Locate the cell with the specified text and output its (X, Y) center coordinate. 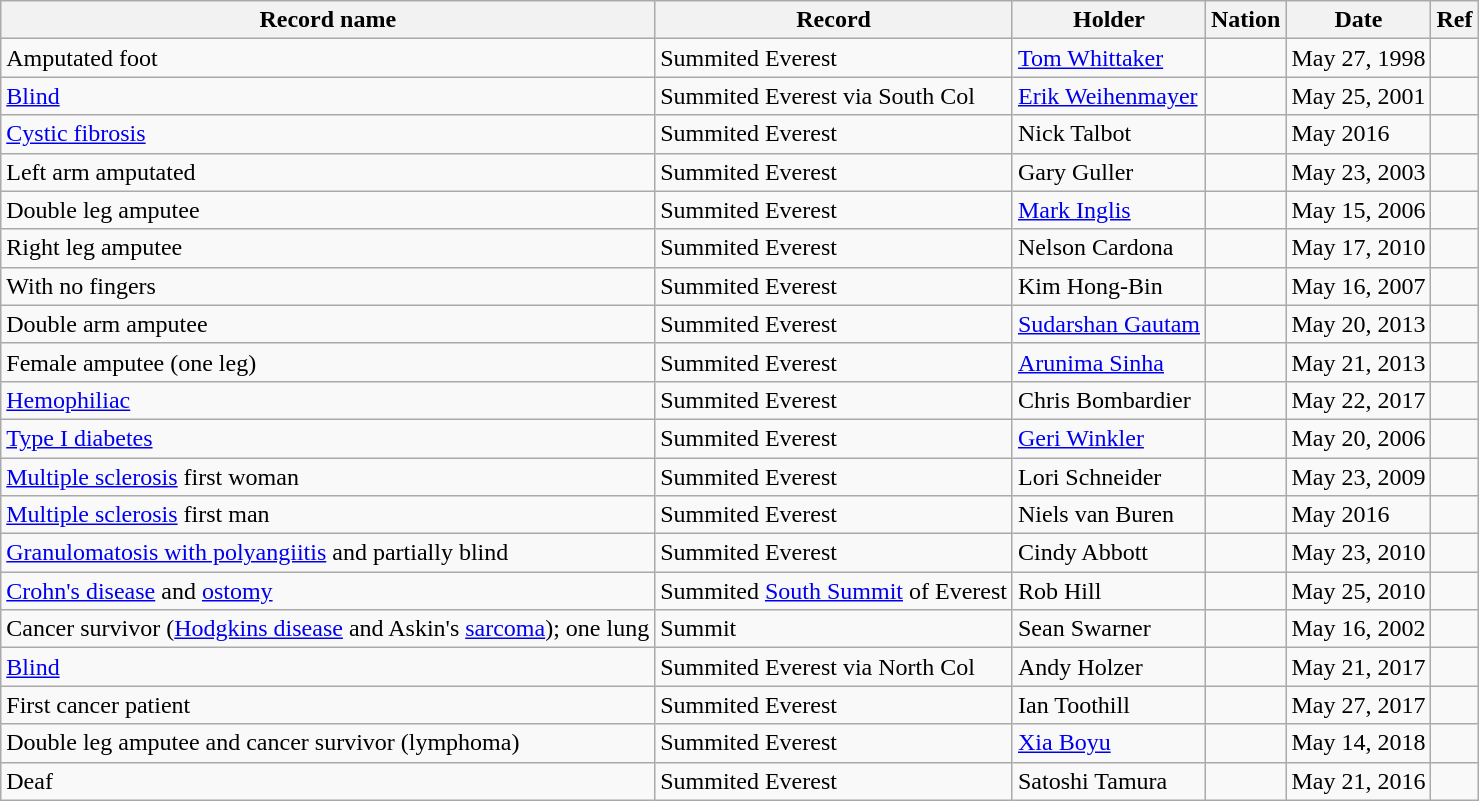
Chris Bombardier (1108, 400)
Ian Toothill (1108, 705)
Summited South Summit of Everest (834, 591)
May 20, 2013 (1358, 324)
Ref (1454, 20)
May 25, 2001 (1358, 96)
Holder (1108, 20)
Cystic fibrosis (328, 134)
Rob Hill (1108, 591)
With no fingers (328, 286)
Hemophiliac (328, 400)
Satoshi Tamura (1108, 781)
Summit (834, 629)
Date (1358, 20)
Kim Hong-Bin (1108, 286)
Record (834, 20)
Deaf (328, 781)
Summited Everest via South Col (834, 96)
Summited Everest via North Col (834, 667)
May 27, 2017 (1358, 705)
Cancer survivor (Hodgkins disease and Askin's sarcoma); one lung (328, 629)
Right leg amputee (328, 248)
May 21, 2016 (1358, 781)
May 21, 2013 (1358, 362)
Type I diabetes (328, 438)
Geri Winkler (1108, 438)
May 21, 2017 (1358, 667)
Crohn's disease and ostomy (328, 591)
May 23, 2003 (1358, 172)
Female amputee (one leg) (328, 362)
Tom Whittaker (1108, 58)
May 16, 2002 (1358, 629)
Xia Boyu (1108, 743)
Mark Inglis (1108, 210)
May 23, 2009 (1358, 477)
May 14, 2018 (1358, 743)
Record name (328, 20)
Niels van Buren (1108, 515)
Gary Guller (1108, 172)
Nation (1246, 20)
Arunima Sinha (1108, 362)
May 23, 2010 (1358, 553)
May 17, 2010 (1358, 248)
Double arm amputee (328, 324)
May 15, 2006 (1358, 210)
May 27, 1998 (1358, 58)
Cindy Abbott (1108, 553)
Left arm amputated (328, 172)
Multiple sclerosis first man (328, 515)
Andy Holzer (1108, 667)
Double leg amputee and cancer survivor (lymphoma) (328, 743)
Sean Swarner (1108, 629)
Sudarshan Gautam (1108, 324)
Erik Weihenmayer (1108, 96)
May 22, 2017 (1358, 400)
Double leg amputee (328, 210)
First cancer patient (328, 705)
May 16, 2007 (1358, 286)
Amputated foot (328, 58)
Nick Talbot (1108, 134)
Multiple sclerosis first woman (328, 477)
Nelson Cardona (1108, 248)
May 20, 2006 (1358, 438)
Lori Schneider (1108, 477)
May 25, 2010 (1358, 591)
Granulomatosis with polyangiitis and partially blind (328, 553)
